Extract the [X, Y] coordinate from the center of the cell holding the provided text.  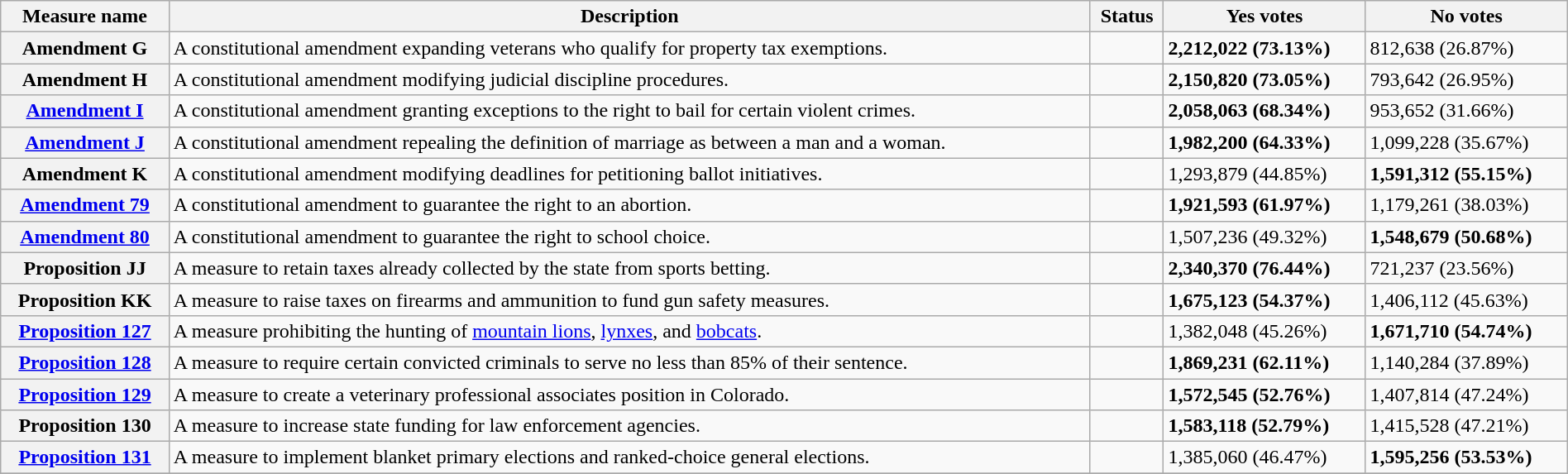
Description [629, 17]
Proposition 127 [85, 331]
Measure name [85, 17]
A measure to raise taxes on firearms and ammunition to fund gun safety measures. [629, 299]
Proposition 129 [85, 395]
1,407,814 (47.24%) [1466, 395]
1,140,284 (37.89%) [1466, 362]
1,385,060 (46.47%) [1264, 457]
A constitutional amendment expanding veterans who qualify for property tax exemptions. [629, 48]
A measure prohibiting the hunting of mountain lions, lynxes, and bobcats. [629, 331]
2,150,820 (73.05%) [1264, 79]
Proposition JJ [85, 268]
2,340,370 (76.44%) [1264, 268]
A measure to retain taxes already collected by the state from sports betting. [629, 268]
721,237 (23.56%) [1466, 268]
1,548,679 (50.68%) [1466, 237]
A constitutional amendment to guarantee the right to an abortion. [629, 205]
Proposition 131 [85, 457]
2,212,022 (73.13%) [1264, 48]
2,058,063 (68.34%) [1264, 111]
A measure to implement blanket primary elections and ranked-choice general elections. [629, 457]
1,572,545 (52.76%) [1264, 395]
1,591,312 (55.15%) [1466, 174]
Amendment K [85, 174]
No votes [1466, 17]
1,671,710 (54.74%) [1466, 331]
Amendment 79 [85, 205]
1,406,112 (45.63%) [1466, 299]
1,293,879 (44.85%) [1264, 174]
A constitutional amendment modifying judicial discipline procedures. [629, 79]
1,415,528 (47.21%) [1466, 426]
A constitutional amendment granting exceptions to the right to bail for certain violent crimes. [629, 111]
A measure to create a veterinary professional associates position in Colorado. [629, 395]
Amendment I [85, 111]
953,652 (31.66%) [1466, 111]
1,583,118 (52.79%) [1264, 426]
793,642 (26.95%) [1466, 79]
A constitutional amendment to guarantee the right to school choice. [629, 237]
1,507,236 (49.32%) [1264, 237]
Amendment 80 [85, 237]
1,869,231 (62.11%) [1264, 362]
Amendment G [85, 48]
1,982,200 (64.33%) [1264, 142]
1,179,261 (38.03%) [1466, 205]
Amendment H [85, 79]
1,921,593 (61.97%) [1264, 205]
812,638 (26.87%) [1466, 48]
A constitutional amendment modifying deadlines for petitioning ballot initiatives. [629, 174]
1,675,123 (54.37%) [1264, 299]
A measure to require certain convicted criminals to serve no less than 85% of their sentence. [629, 362]
Proposition KK [85, 299]
1,595,256 (53.53%) [1466, 457]
1,099,228 (35.67%) [1466, 142]
Proposition 130 [85, 426]
Proposition 128 [85, 362]
1,382,048 (45.26%) [1264, 331]
Yes votes [1264, 17]
Amendment J [85, 142]
Status [1126, 17]
A measure to increase state funding for law enforcement agencies. [629, 426]
A constitutional amendment repealing the definition of marriage as between a man and a woman. [629, 142]
